Return the [x, y] coordinate for the center point of the cell that contains the specified text.  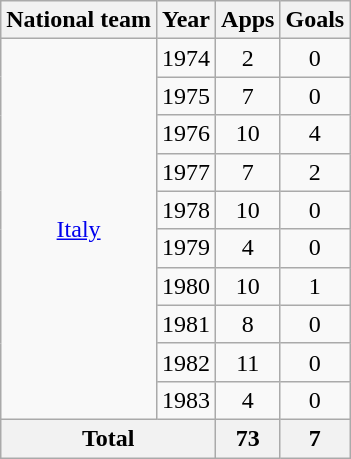
1982 [186, 362]
Goals [315, 20]
1978 [186, 210]
Year [186, 20]
Apps [248, 20]
Total [108, 438]
1976 [186, 134]
1983 [186, 400]
1980 [186, 286]
1974 [186, 58]
8 [248, 324]
11 [248, 362]
73 [248, 438]
1977 [186, 172]
1979 [186, 248]
1975 [186, 96]
1981 [186, 324]
1 [315, 286]
Italy [79, 230]
National team [79, 20]
